Return (x, y) of the center of cell containing provided text 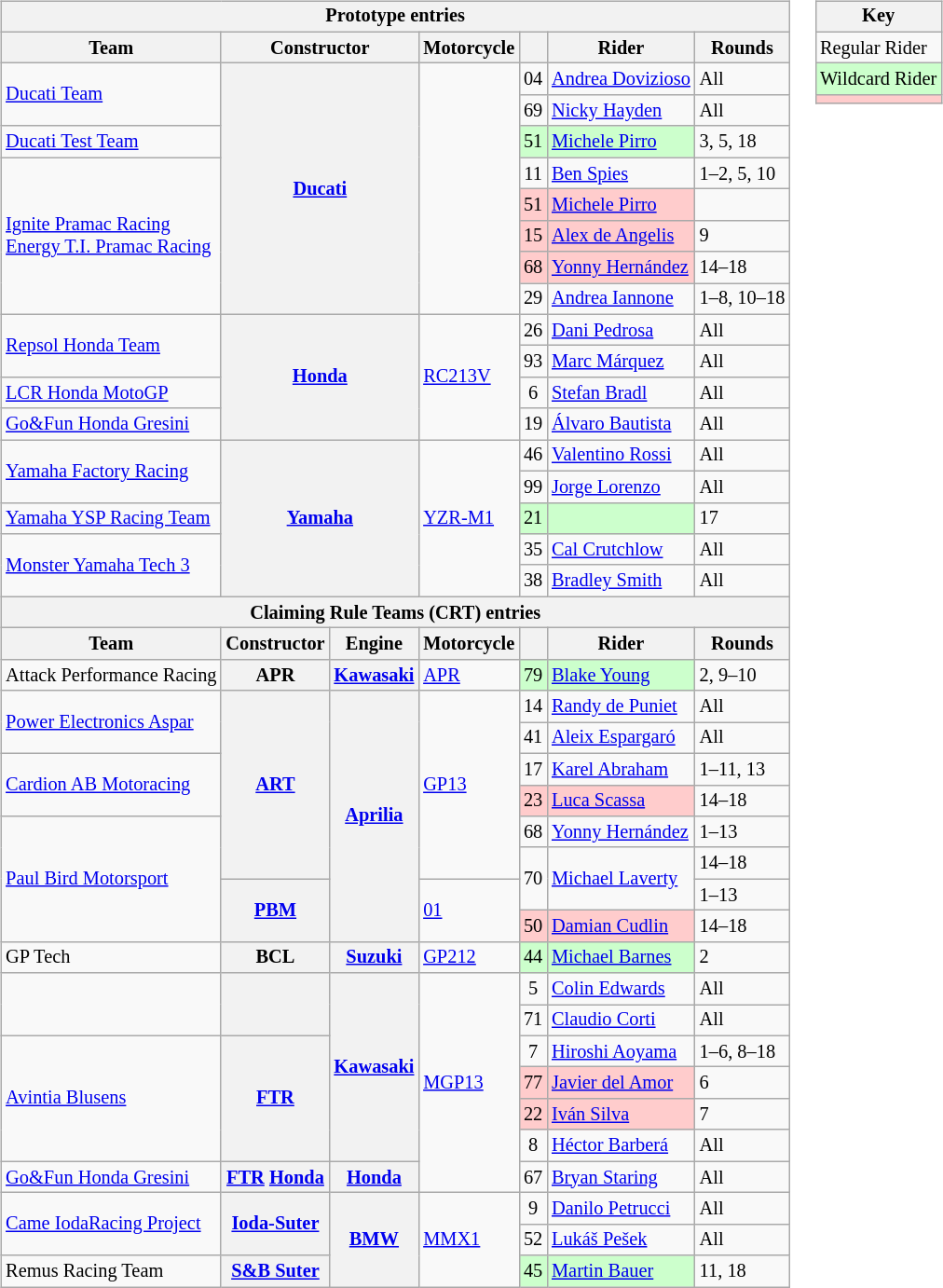
1–6, 8–18 (742, 1051)
Randy de Puniet (621, 706)
Ioda-Suter (275, 1225)
BCL (275, 957)
Stefan Bradl (621, 393)
GP Tech (111, 957)
8 (533, 1145)
52 (533, 1240)
Ducati Team (111, 95)
S&B Suter (275, 1271)
Yamaha YSP Racing Team (111, 518)
ART (275, 785)
Ben Spies (621, 173)
Valentino Rossi (621, 456)
Lukáš Pešek (621, 1240)
BMW (375, 1240)
21 (533, 518)
Colin Edwards (621, 989)
MGP13 (469, 1083)
Regular Rider (878, 48)
Martin Bauer (621, 1271)
FTR (275, 1098)
11 (533, 173)
Claiming Rule Teams (CRT) entries (395, 612)
Came IodaRacing Project (111, 1225)
MMX1 (469, 1240)
99 (533, 486)
LCR Honda MotoGP (111, 393)
Monster Yamaha Tech 3 (111, 565)
Bradley Smith (621, 581)
93 (533, 362)
Nicky Hayden (621, 111)
Alex de Angelis (621, 236)
Claudio Corti (621, 1021)
04 (533, 79)
Wildcard Rider (878, 79)
Yamaha Factory Racing (111, 472)
Michael Barnes (621, 957)
PBM (275, 910)
FTR Honda (275, 1177)
1–8, 10–18 (742, 299)
Aprilia (375, 816)
Andrea Dovizioso (621, 79)
Repsol Honda Team (111, 345)
69 (533, 111)
Cal Crutchlow (621, 550)
Paul Bird Motorsport (111, 880)
Ducati (320, 188)
YZR-M1 (469, 518)
Ignite Pramac Racing Energy T.I. Pramac Racing (111, 236)
Jorge Lorenzo (621, 486)
Aleix Espargaró (621, 738)
23 (533, 801)
Suzuki (375, 957)
Engine (375, 644)
Yamaha (320, 518)
Avintia Blusens (111, 1098)
Damian Cudlin (621, 926)
1–11, 13 (742, 769)
35 (533, 550)
Dani Pedrosa (621, 330)
3, 5, 18 (742, 142)
2, 9–10 (742, 675)
Michael Laverty (621, 878)
14 (533, 706)
1–2, 5, 10 (742, 173)
67 (533, 1177)
29 (533, 299)
01 (469, 910)
GP212 (469, 957)
11, 18 (742, 1271)
Karel Abraham (621, 769)
Luca Scassa (621, 801)
Blake Young (621, 675)
Remus Racing Team (111, 1271)
Andrea Iannone (621, 299)
26 (533, 330)
38 (533, 581)
50 (533, 926)
GP13 (469, 785)
Danilo Petrucci (621, 1209)
45 (533, 1271)
15 (533, 236)
Hiroshi Aoyama (621, 1051)
19 (533, 424)
Prototype entries (395, 17)
2 (742, 957)
77 (533, 1083)
Cardion AB Motoracing (111, 785)
41 (533, 738)
Ducati Test Team (111, 142)
71 (533, 1021)
22 (533, 1115)
Attack Performance Racing (111, 675)
70 (533, 878)
Power Electronics Aspar (111, 721)
RC213V (469, 377)
5 (533, 989)
Key (878, 17)
Iván Silva (621, 1115)
Javier del Amor (621, 1083)
Héctor Barberá (621, 1145)
44 (533, 957)
Marc Márquez (621, 362)
Bryan Staring (621, 1177)
79 (533, 675)
Álvaro Bautista (621, 424)
46 (533, 456)
